Provide the (x, y) coordinate of the cell's center where the given text is located.  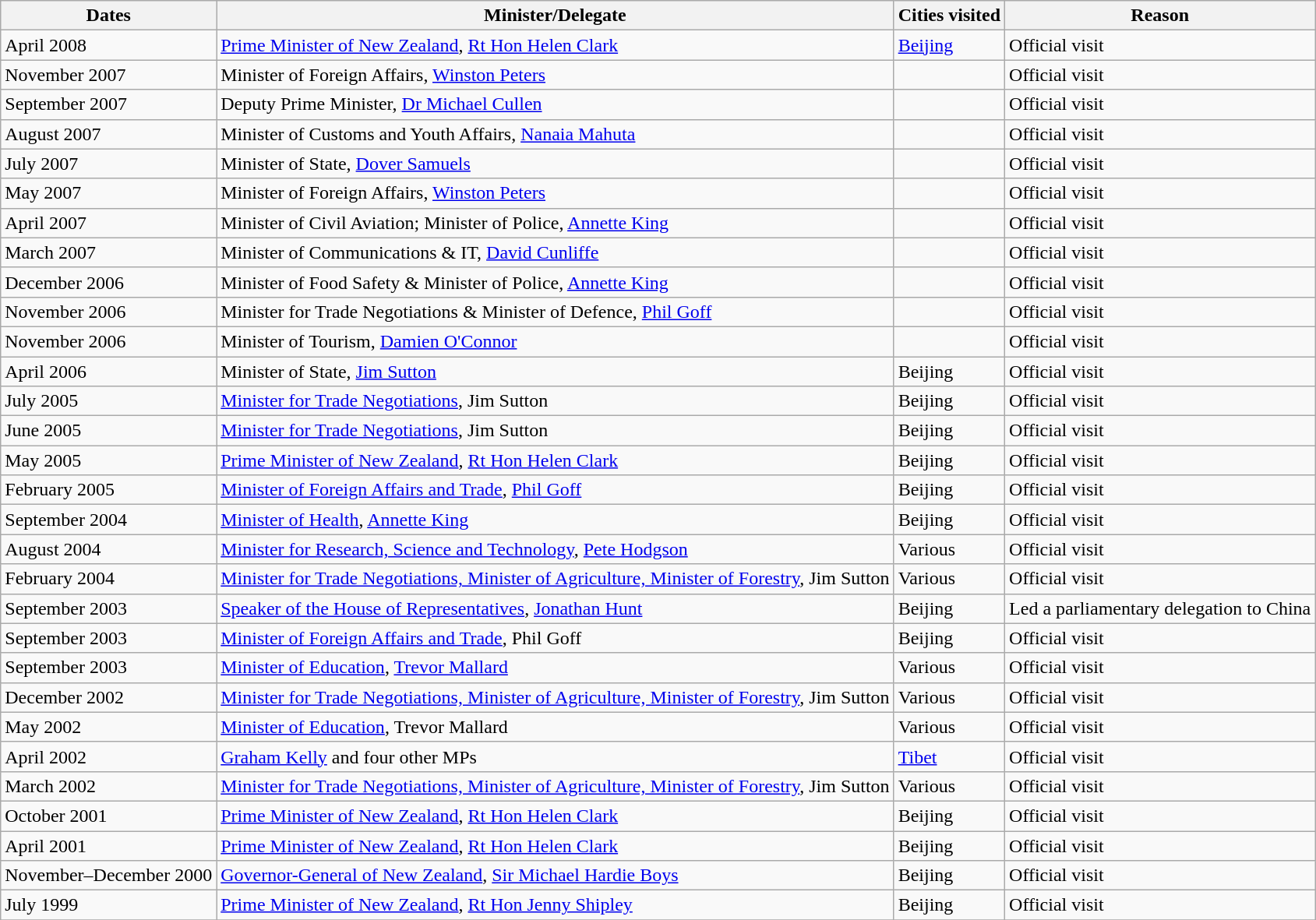
March 2002 (109, 786)
Minister of Communications & IT, David Cunliffe (555, 252)
Minister of Civil Aviation; Minister of Police, Annette King (555, 223)
December 2006 (109, 282)
April 2002 (109, 756)
Deputy Prime Minister, Dr Michael Cullen (555, 104)
August 2004 (109, 549)
Prime Minister of New Zealand, Rt Hon Jenny Shipley (555, 905)
May 2007 (109, 193)
July 2007 (109, 164)
Led a parliamentary delegation to China (1160, 608)
Reason (1160, 16)
November–December 2000 (109, 876)
Cities visited (949, 16)
Minister of Customs and Youth Affairs, Nanaia Mahuta (555, 134)
July 2005 (109, 401)
May 2005 (109, 460)
April 2007 (109, 223)
Minister of Tourism, Damien O'Connor (555, 341)
September 2004 (109, 520)
Minister for Research, Science and Technology, Pete Hodgson (555, 549)
Speaker of the House of Representatives, Jonathan Hunt (555, 608)
March 2007 (109, 252)
Minister of Food Safety & Minister of Police, Annette King (555, 282)
Minister of Health, Annette King (555, 520)
September 2007 (109, 104)
April 2006 (109, 372)
July 1999 (109, 905)
Minister/Delegate (555, 16)
Minister for Trade Negotiations & Minister of Defence, Phil Goff (555, 312)
Graham Kelly and four other MPs (555, 756)
May 2002 (109, 727)
October 2001 (109, 816)
Minister of State, Jim Sutton (555, 372)
June 2005 (109, 431)
Tibet (949, 756)
December 2002 (109, 697)
August 2007 (109, 134)
Dates (109, 16)
April 2008 (109, 45)
April 2001 (109, 845)
November 2007 (109, 75)
February 2004 (109, 579)
February 2005 (109, 490)
Minister of State, Dover Samuels (555, 164)
Governor-General of New Zealand, Sir Michael Hardie Boys (555, 876)
